Determine the (X, Y) coordinate at the center of the cell enclosing the given text.  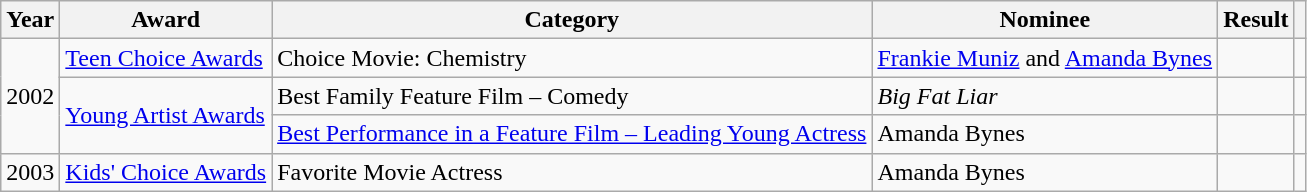
Young Artist Awards (166, 115)
Kids' Choice Awards (166, 172)
Category (572, 20)
Big Fat Liar (1045, 96)
2002 (30, 96)
2003 (30, 172)
Award (166, 20)
Favorite Movie Actress (572, 172)
Choice Movie: Chemistry (572, 58)
Result (1256, 20)
Teen Choice Awards (166, 58)
Nominee (1045, 20)
Best Family Feature Film – Comedy (572, 96)
Year (30, 20)
Frankie Muniz and Amanda Bynes (1045, 58)
Best Performance in a Feature Film – Leading Young Actress (572, 134)
